Locate the cell with the specified text and output its [x, y] center coordinate. 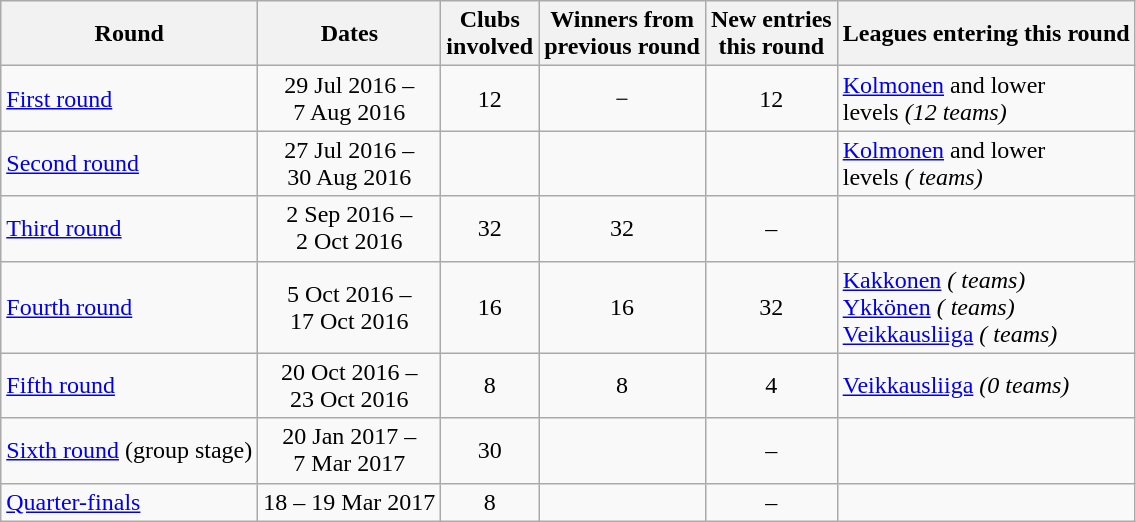
Sixth round (group stage) [130, 450]
Second round [130, 164]
− [622, 98]
Kolmonen and lower levels ( teams) [986, 164]
First round [130, 98]
20 Oct 2016 – 23 Oct 2016 [350, 386]
Kakkonen ( teams)Ykkönen ( teams)Veikkausliiga ( teams) [986, 307]
5 Oct 2016 – 17 Oct 2016 [350, 307]
2 Sep 2016 – 2 Oct 2016 [350, 228]
18 – 19 Mar 2017 [350, 502]
20 Jan 2017 – 7 Mar 2017 [350, 450]
Winners fromprevious round [622, 34]
Third round [130, 228]
Quarter-finals [130, 502]
New entriesthis round [771, 34]
4 [771, 386]
Kolmonen and lower levels (12 teams) [986, 98]
Veikkausliiga (0 teams) [986, 386]
Dates [350, 34]
27 Jul 2016 – 30 Aug 2016 [350, 164]
30 [490, 450]
Fourth round [130, 307]
Leagues entering this round [986, 34]
Fifth round [130, 386]
Round [130, 34]
Clubsinvolved [490, 34]
29 Jul 2016 – 7 Aug 2016 [350, 98]
